Capture the cell that displays the provided text and extract its [x, y] central coordinate. 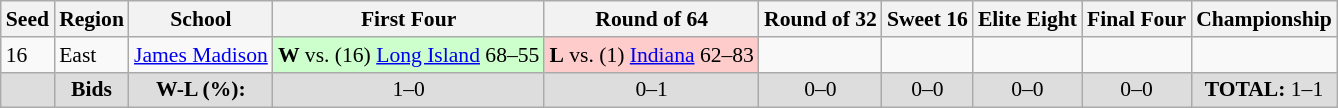
TOTAL: 1–1 [1264, 90]
James Madison [201, 55]
W vs. (16) Long Island 68–55 [409, 55]
1–0 [409, 90]
Bids [92, 90]
Elite Eight [1028, 19]
Round of 32 [820, 19]
Championship [1264, 19]
16 [28, 55]
L vs. (1) Indiana 62–83 [652, 55]
Round of 64 [652, 19]
Seed [28, 19]
Sweet 16 [928, 19]
Final Four [1136, 19]
W-L (%): [201, 90]
First Four [409, 19]
School [201, 19]
Region [92, 19]
East [92, 55]
0–1 [652, 90]
